For the text-containing cell, return its midpoint in [x, y] coordinate format. 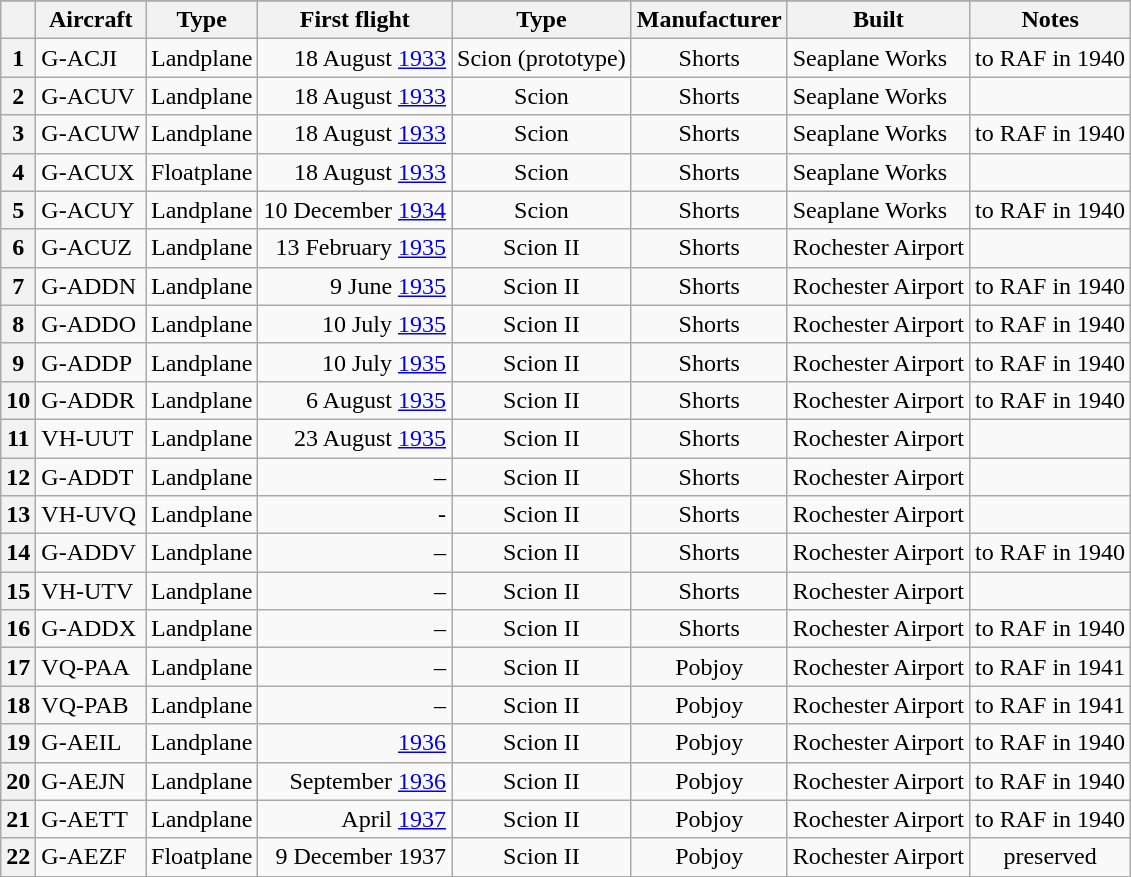
2 [18, 96]
G-ADDO [91, 324]
VH-UTV [91, 591]
21 [18, 819]
9 [18, 362]
16 [18, 629]
8 [18, 324]
4 [18, 172]
VH-UVQ [91, 515]
G-ACUZ [91, 248]
September 1936 [355, 781]
April 1937 [355, 819]
Built [878, 20]
11 [18, 438]
23 August 1935 [355, 438]
G-ACUX [91, 172]
G-ADDP [91, 362]
6 August 1935 [355, 400]
5 [18, 210]
1936 [355, 743]
G-ACUV [91, 96]
18 [18, 705]
9 December 1937 [355, 857]
1 [18, 58]
6 [18, 248]
17 [18, 667]
3 [18, 134]
First flight [355, 20]
G-AETT [91, 819]
- [355, 515]
VQ-PAA [91, 667]
Notes [1050, 20]
22 [18, 857]
15 [18, 591]
G-ADDR [91, 400]
G-ACJI [91, 58]
VH-UUT [91, 438]
G-ADDN [91, 286]
10 December 1934 [355, 210]
7 [18, 286]
9 June 1935 [355, 286]
VQ-PAB [91, 705]
G-ADDV [91, 553]
Scion (prototype) [542, 58]
G-ACUY [91, 210]
Aircraft [91, 20]
G-ADDX [91, 629]
G-ADDT [91, 477]
G-ACUW [91, 134]
G-AEJN [91, 781]
19 [18, 743]
14 [18, 553]
12 [18, 477]
13 [18, 515]
Manufacturer [709, 20]
G-AEZF [91, 857]
20 [18, 781]
preserved [1050, 857]
10 [18, 400]
G-AEIL [91, 743]
13 February 1935 [355, 248]
